Capture the cell that displays the provided text and extract its [X, Y] central coordinate. 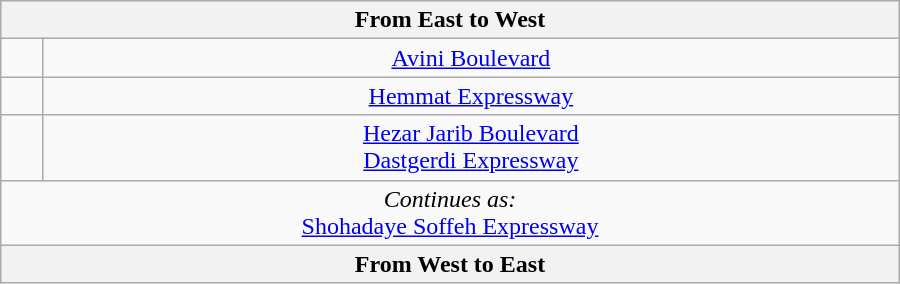
Hemmat Expressway [470, 96]
Hezar Jarib Boulevard Dastgerdi Expressway [470, 148]
From East to West [450, 20]
Continues as: Shohadaye Soffeh Expressway [450, 212]
Avini Boulevard [470, 58]
From West to East [450, 264]
